Scan for the cell matching the given text and deliver its (X, Y) coordinate at center. 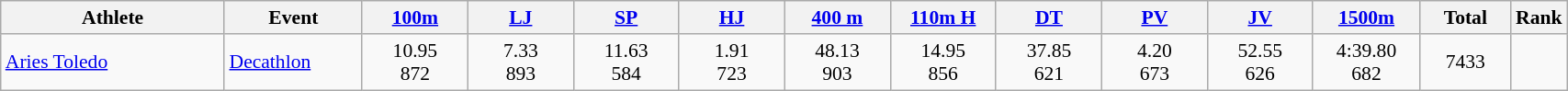
JV (1260, 17)
DT (1049, 17)
110m H (942, 17)
Total (1466, 17)
4:39.80682 (1366, 63)
SP (626, 17)
4.20673 (1156, 63)
52.55626 (1260, 63)
11.63 584 (626, 63)
PV (1156, 17)
Aries Toledo (113, 63)
Decathlon (293, 63)
1500m (1366, 17)
LJ (522, 17)
HJ (731, 17)
7433 (1466, 63)
14.95856 (942, 63)
7.33 893 (522, 63)
1.91 723 (731, 63)
Rank (1540, 17)
37.85621 (1049, 63)
400 m (838, 17)
48.13903 (838, 63)
100m (415, 17)
Event (293, 17)
10.95 872 (415, 63)
Athlete (113, 17)
